Provide the [X, Y] coordinate of the cell's center where the given text is located.  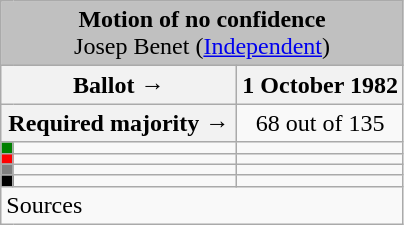
1 October 1982 [320, 85]
68 out of 135 [320, 123]
Motion of no confidenceJosep Benet (Independent) [202, 34]
Ballot → [119, 85]
Required majority → [119, 123]
Sources [202, 205]
